Return (X, Y) of the center of cell containing provided text 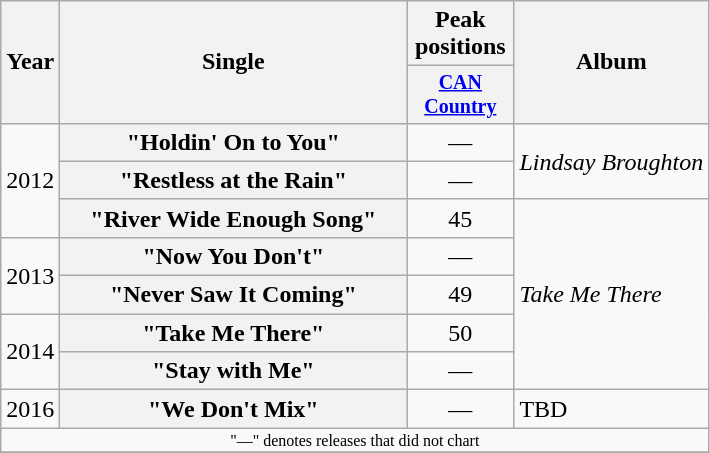
"We Don't Mix" (234, 409)
CAN Country (460, 94)
50 (460, 333)
"Take Me There" (234, 333)
2013 (30, 275)
"Restless at the Rain" (234, 180)
Album (612, 62)
Year (30, 62)
TBD (612, 409)
2016 (30, 409)
"Holdin' On to You" (234, 142)
"Never Saw It Coming" (234, 295)
"Stay with Me" (234, 371)
Peak positions (460, 34)
Take Me There (612, 294)
Lindsay Broughton (612, 161)
2014 (30, 352)
"River Wide Enough Song" (234, 218)
45 (460, 218)
Single (234, 62)
49 (460, 295)
2012 (30, 180)
"Now You Don't" (234, 256)
"—" denotes releases that did not chart (355, 440)
